Detect which cell encompasses the target text, then output its [x, y] center coordinate. 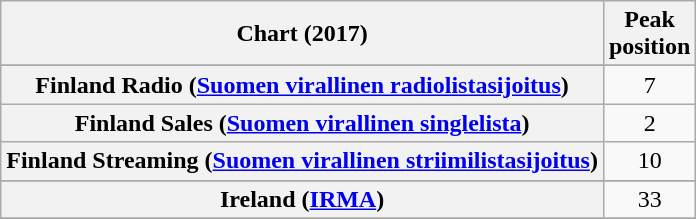
10 [649, 161]
Finland Sales (Suomen virallinen singlelista) [302, 123]
2 [649, 123]
33 [649, 199]
Finland Radio (Suomen virallinen radiolistasijoitus) [302, 85]
7 [649, 85]
Peakposition [649, 34]
Ireland (IRMA) [302, 199]
Chart (2017) [302, 34]
Finland Streaming (Suomen virallinen striimilistasijoitus) [302, 161]
